Detect which cell encompasses the target text, then output its (x, y) center coordinate. 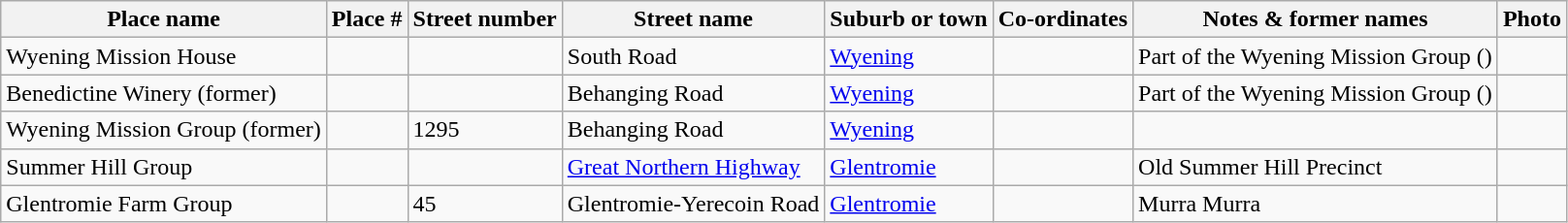
Street name (693, 19)
Murra Murra (1316, 204)
Photo (1531, 19)
Place # (367, 19)
Old Summer Hill Precinct (1316, 167)
Notes & former names (1316, 19)
Great Northern Highway (693, 167)
Summer Hill Group (164, 167)
Wyening Mission House (164, 56)
South Road (693, 56)
Wyening Mission Group (former) (164, 130)
1295 (485, 130)
Place name (164, 19)
Benedictine Winery (former) (164, 93)
Co-ordinates (1062, 19)
Glentromie-Yerecoin Road (693, 204)
Suburb or town (908, 19)
45 (485, 204)
Glentromie Farm Group (164, 204)
Street number (485, 19)
